Detect which cell encompasses the target text, then output its [x, y] center coordinate. 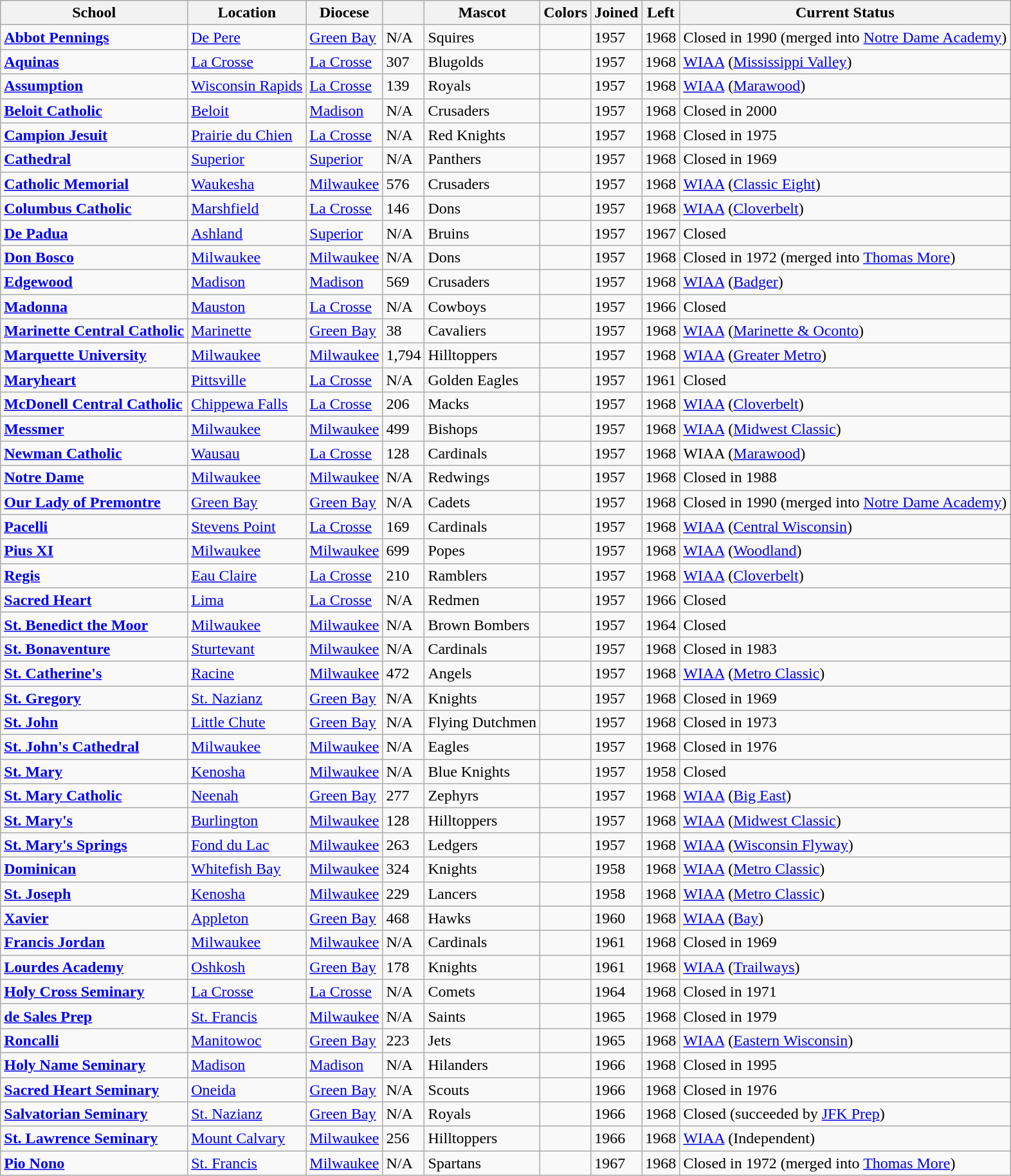
Lourdes Academy [94, 967]
569 [404, 282]
Assumption [94, 86]
Wausau [247, 453]
Closed in 1973 [845, 723]
WIAA (Independent) [845, 1139]
699 [404, 551]
Notre Dame [94, 478]
Blugolds [482, 62]
Waukesha [247, 184]
Eau Claire [247, 575]
St. John's Cathedral [94, 747]
Don Bosco [94, 257]
499 [404, 429]
Current Status [845, 13]
Little Chute [247, 723]
Marinette [247, 331]
Burlington [247, 820]
Closed (succeeded by JFK Prep) [845, 1114]
Salvatorian Seminary [94, 1114]
Diocese [345, 13]
Ledgers [482, 845]
Regis [94, 575]
Bishops [482, 429]
Closed in 1995 [845, 1065]
Joined [616, 13]
WIAA (Classic Eight) [845, 184]
256 [404, 1139]
Saints [482, 1016]
Catholic Memorial [94, 184]
Our Lady of Premontre [94, 502]
St. Lawrence Seminary [94, 1139]
WIAA (Wisconsin Flyway) [845, 845]
Squires [482, 37]
Closed in 1988 [845, 478]
Cadets [482, 502]
Bruins [482, 233]
Pacelli [94, 527]
1,794 [404, 356]
WIAA (Eastern Wisconsin) [845, 1040]
Lima [247, 600]
Fond du Lac [247, 845]
Brown Bombers [482, 624]
Eagles [482, 747]
Closed in 1975 [845, 135]
Comets [482, 991]
139 [404, 86]
Cavaliers [482, 331]
146 [404, 208]
Madonna [94, 307]
Redwings [482, 478]
Manitowoc [247, 1040]
Pio Nono [94, 1163]
210 [404, 575]
Maryheart [94, 380]
Hawks [482, 918]
Pittsville [247, 380]
Chippewa Falls [247, 404]
St. Catherine's [94, 673]
Ramblers [482, 575]
38 [404, 331]
Angels [482, 673]
263 [404, 845]
Cowboys [482, 307]
Whitefish Bay [247, 869]
Flying Dutchmen [482, 723]
WIAA (Big East) [845, 796]
WIAA (Marinette & Oconto) [845, 331]
Wisconsin Rapids [247, 86]
Closed in 1979 [845, 1016]
Popes [482, 551]
Marquette University [94, 356]
169 [404, 527]
Neenah [247, 796]
Oshkosh [247, 967]
School [94, 13]
Marinette Central Catholic [94, 331]
Sturtevant [247, 649]
Closed in 1983 [845, 649]
Spartans [482, 1163]
De Pere [247, 37]
Redmen [482, 600]
WIAA (Mississippi Valley) [845, 62]
Beloit Catholic [94, 111]
Oneida [247, 1090]
Messmer [94, 429]
WIAA (Greater Metro) [845, 356]
Colors [566, 13]
Holy Name Seminary [94, 1065]
Roncalli [94, 1040]
Prairie du Chien [247, 135]
De Padua [94, 233]
Sacred Heart [94, 600]
Beloit [247, 111]
WIAA (Central Wisconsin) [845, 527]
Left [661, 13]
de Sales Prep [94, 1016]
St. Mary [94, 772]
Closed in 1971 [845, 991]
Columbus Catholic [94, 208]
Hilanders [482, 1065]
St. Mary's [94, 820]
Closed in 2000 [845, 111]
Holy Cross Seminary [94, 991]
McDonell Central Catholic [94, 404]
Macks [482, 404]
Aquinas [94, 62]
Pius XI [94, 551]
324 [404, 869]
Xavier [94, 918]
Mount Calvary [247, 1139]
Jets [482, 1040]
Location [247, 13]
St. Benedict the Moor [94, 624]
576 [404, 184]
Cathedral [94, 159]
Sacred Heart Seminary [94, 1090]
Blue Knights [482, 772]
223 [404, 1040]
WIAA (Woodland) [845, 551]
Lancers [482, 894]
Panthers [482, 159]
229 [404, 894]
Abbot Pennings [94, 37]
Red Knights [482, 135]
WIAA (Trailways) [845, 967]
Appleton [247, 918]
206 [404, 404]
Mauston [247, 307]
Ashland [247, 233]
178 [404, 967]
Mascot [482, 13]
Zephyrs [482, 796]
Golden Eagles [482, 380]
Dominican [94, 869]
1960 [616, 918]
468 [404, 918]
472 [404, 673]
Newman Catholic [94, 453]
St. Joseph [94, 894]
St. Bonaventure [94, 649]
St. Gregory [94, 698]
277 [404, 796]
St. Mary's Springs [94, 845]
St. Mary Catholic [94, 796]
307 [404, 62]
Racine [247, 673]
St. John [94, 723]
Edgewood [94, 282]
Scouts [482, 1090]
Stevens Point [247, 527]
Francis Jordan [94, 943]
WIAA (Badger) [845, 282]
WIAA (Bay) [845, 918]
Marshfield [247, 208]
Campion Jesuit [94, 135]
